Return (X, Y) of the center of cell containing provided text 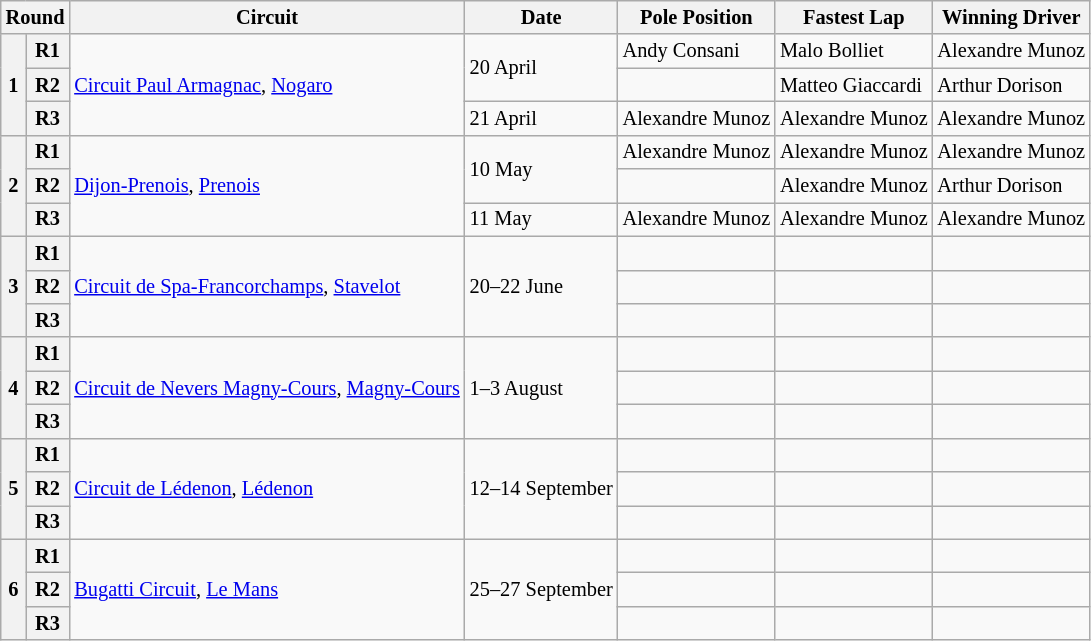
6 (14, 590)
Circuit de Spa-Francorchamps, Stavelot (266, 286)
1 (14, 84)
10 May (542, 168)
Andy Consani (696, 51)
Dijon-Prenois, Prenois (266, 186)
20–22 June (542, 286)
5 (14, 488)
Circuit Paul Armagnac, Nogaro (266, 84)
21 April (542, 118)
Circuit (266, 17)
3 (14, 286)
Winning Driver (1012, 17)
25–27 September (542, 590)
Round (36, 17)
Matteo Giaccardi (854, 85)
Malo Bolliet (854, 51)
Fastest Lap (854, 17)
12–14 September (542, 488)
Bugatti Circuit, Le Mans (266, 590)
20 April (542, 68)
Pole Position (696, 17)
4 (14, 388)
11 May (542, 219)
Circuit de Nevers Magny-Cours, Magny-Cours (266, 388)
Circuit de Lédenon, Lédenon (266, 488)
Date (542, 17)
2 (14, 186)
1–3 August (542, 388)
